Capture the cell that displays the provided text and extract its [x, y] central coordinate. 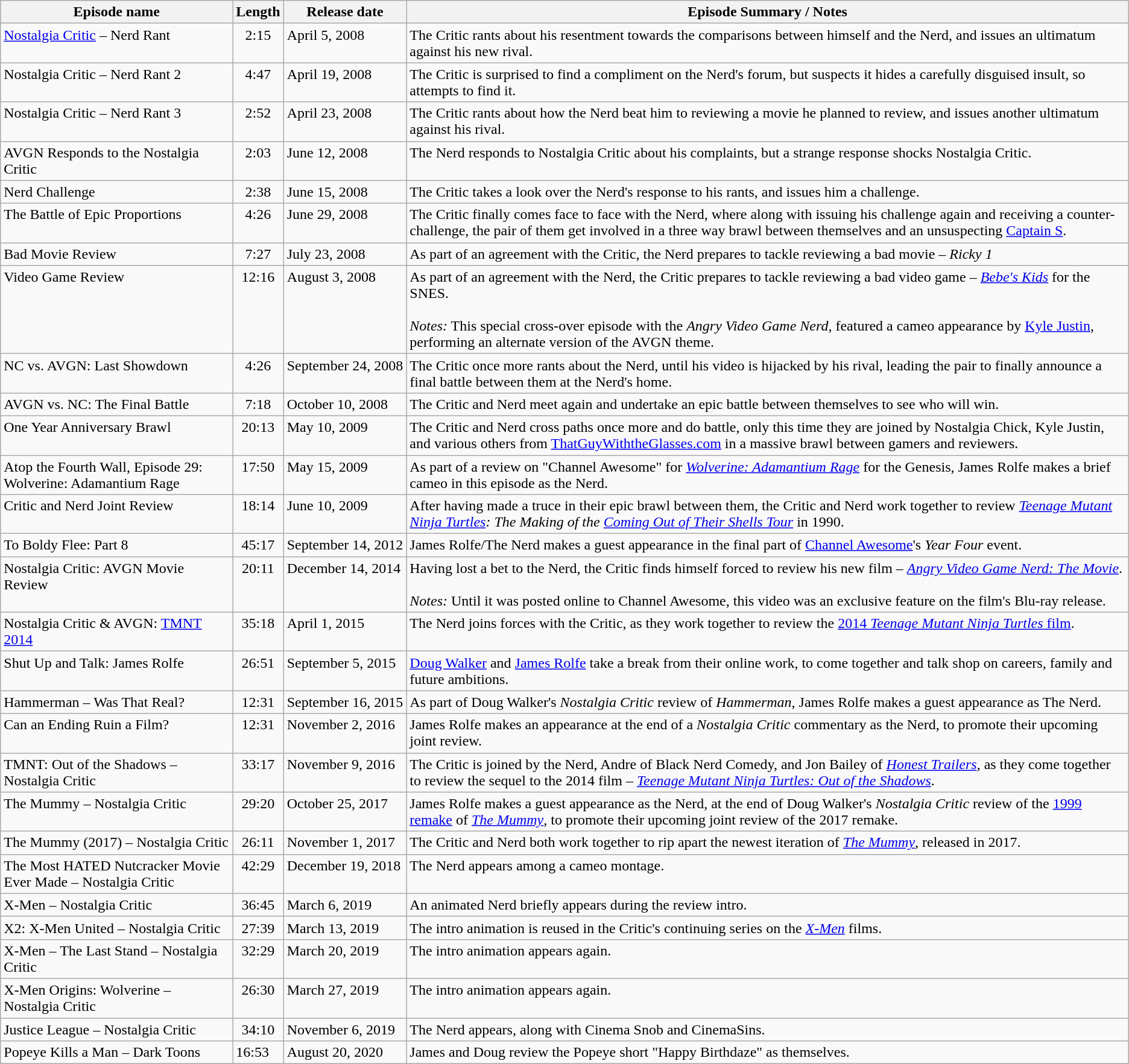
X-Men Origins: Wolverine – Nostalgia Critic [117, 998]
2:15 [258, 43]
Can an Ending Ruin a Film? [117, 733]
Justice League – Nostalgia Critic [117, 1030]
December 14, 2014 [345, 584]
The Nerd appears, along with Cinema Snob and CinemaSins. [767, 1030]
20:13 [258, 435]
December 19, 2018 [345, 873]
26:30 [258, 998]
Nostalgia Critic – Nerd Rant 2 [117, 82]
James and Doug review the Popeye short "Happy Birthdaze" as themselves. [767, 1053]
Episode Summary / Notes [767, 12]
The Critic rants about his resentment towards the comparisons between himself and the Nerd, and issues an ultimatum against his new rival. [767, 43]
TMNT: Out of the Shadows – Nostalgia Critic [117, 772]
X-Men – The Last Stand – Nostalgia Critic [117, 959]
November 9, 2016 [345, 772]
Episode name [117, 12]
September 24, 2008 [345, 373]
4:47 [258, 82]
November 6, 2019 [345, 1030]
Popeye Kills a Man – Dark Toons [117, 1053]
The Nerd responds to Nostalgia Critic about his complaints, but a strange response shocks Nostalgia Critic. [767, 160]
March 27, 2019 [345, 998]
42:29 [258, 873]
As part of an agreement with the Critic, the Nerd prepares to tackle reviewing a bad movie – Ricky 1 [767, 254]
Critic and Nerd Joint Review [117, 514]
2:52 [258, 122]
September 5, 2015 [345, 671]
The Mummy (2017) – Nostalgia Critic [117, 843]
March 13, 2019 [345, 928]
August 20, 2020 [345, 1053]
NC vs. AVGN: Last Showdown [117, 373]
June 15, 2008 [345, 192]
18:14 [258, 514]
12:16 [258, 309]
November 1, 2017 [345, 843]
August 3, 2008 [345, 309]
7:18 [258, 404]
26:51 [258, 671]
20:11 [258, 584]
Nerd Challenge [117, 192]
Atop the Fourth Wall, Episode 29: Wolverine: Adamantium Rage [117, 474]
June 29, 2008 [345, 223]
2:38 [258, 192]
The Nerd joins forces with the Critic, as they work together to review the 2014 Teenage Mutant Ninja Turtles film. [767, 632]
17:50 [258, 474]
AVGN vs. NC: The Final Battle [117, 404]
Nostalgia Critic: AVGN Movie Review [117, 584]
To Boldy Flee: Part 8 [117, 545]
As part of Doug Walker's Nostalgia Critic review of Hammerman, James Rolfe makes a guest appearance as The Nerd. [767, 702]
The Critic rants about how the Nerd beat him to reviewing a movie he planned to review, and issues another ultimatum against his rival. [767, 122]
29:20 [258, 812]
November 2, 2016 [345, 733]
Doug Walker and James Rolfe take a break from their online work, to come together and talk shop on careers, family and future ambitions. [767, 671]
X-Men – Nostalgia Critic [117, 905]
April 1, 2015 [345, 632]
Nostalgia Critic & AVGN: TMNT 2014 [117, 632]
James Rolfe makes an appearance at the end of a Nostalgia Critic commentary as the Nerd, to promote their upcoming joint review. [767, 733]
Bad Movie Review [117, 254]
X2: X-Men United – Nostalgia Critic [117, 928]
Video Game Review [117, 309]
33:17 [258, 772]
March 6, 2019 [345, 905]
The Critic takes a look over the Nerd's response to his rants, and issues him a challenge. [767, 192]
The Mummy – Nostalgia Critic [117, 812]
James Rolfe/The Nerd makes a guest appearance in the final part of Channel Awesome's Year Four event. [767, 545]
Shut Up and Talk: James Rolfe [117, 671]
34:10 [258, 1030]
One Year Anniversary Brawl [117, 435]
June 10, 2009 [345, 514]
April 5, 2008 [345, 43]
As part of a review on "Channel Awesome" for Wolverine: Adamantium Rage for the Genesis, James Rolfe makes a brief cameo in this episode as the Nerd. [767, 474]
7:27 [258, 254]
27:39 [258, 928]
Hammerman – Was That Real? [117, 702]
October 25, 2017 [345, 812]
March 20, 2019 [345, 959]
May 15, 2009 [345, 474]
35:18 [258, 632]
45:17 [258, 545]
October 10, 2008 [345, 404]
2:03 [258, 160]
The Most HATED Nutcracker Movie Ever Made – Nostalgia Critic [117, 873]
The Battle of Epic Proportions [117, 223]
July 23, 2008 [345, 254]
The Nerd appears among a cameo montage. [767, 873]
April 19, 2008 [345, 82]
The intro animation is reused in the Critic's continuing series on the X-Men films. [767, 928]
Length [258, 12]
The Critic is surprised to find a compliment on the Nerd's forum, but suspects it hides a carefully disguised insult, so attempts to find it. [767, 82]
16:53 [258, 1053]
April 23, 2008 [345, 122]
Nostalgia Critic – Nerd Rant 3 [117, 122]
September 16, 2015 [345, 702]
The Critic and Nerd both work together to rip apart the newest iteration of The Mummy, released in 2017. [767, 843]
An animated Nerd briefly appears during the review intro. [767, 905]
Nostalgia Critic – Nerd Rant [117, 43]
26:11 [258, 843]
June 12, 2008 [345, 160]
The Critic and Nerd meet again and undertake an epic battle between themselves to see who will win. [767, 404]
September 14, 2012 [345, 545]
May 10, 2009 [345, 435]
Release date [345, 12]
32:29 [258, 959]
AVGN Responds to the Nostalgia Critic [117, 160]
36:45 [258, 905]
